Return the [X, Y] coordinate for the center point of the cell that contains the specified text.  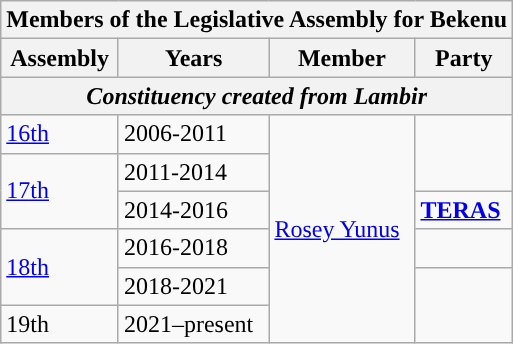
Members of the Legislative Assembly for Bekenu [257, 20]
2006-2011 [193, 134]
16th [60, 134]
19th [60, 324]
Member [342, 58]
TERAS [464, 210]
2014-2016 [193, 210]
2021–present [193, 324]
Constituency created from Lambir [257, 96]
17th [60, 191]
Years [193, 58]
2011-2014 [193, 172]
Assembly [60, 58]
2018-2021 [193, 286]
18th [60, 267]
Party [464, 58]
2016-2018 [193, 248]
Rosey Yunus [342, 229]
